Identify which cell holds the provided text, then report its (x, y) central coordinate. 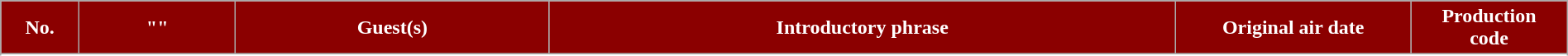
Production code (1489, 28)
Guest(s) (392, 28)
"" (157, 28)
No. (40, 28)
Introductory phrase (863, 28)
Original air date (1293, 28)
